Search for the cell housing the specified text and yield its [x, y] center coordinate. 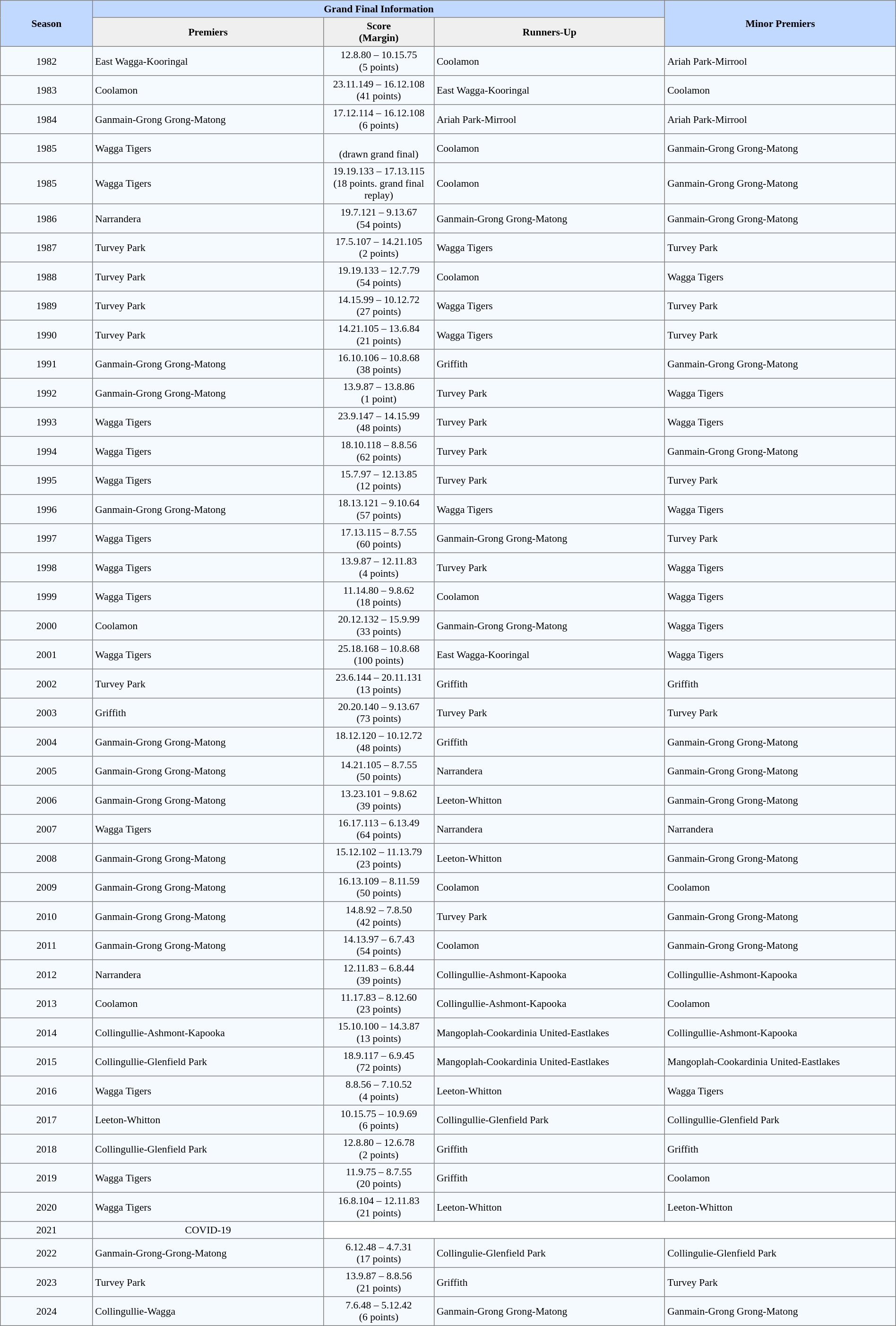
20.20.140 – 9.13.67(73 points) [379, 713]
1998 [46, 567]
8.8.56 – 7.10.52(4 points) [379, 1091]
1982 [46, 61]
Minor Premiers [780, 24]
16.10.106 – 10.8.68(38 points) [379, 364]
Ganmain-Grong-Grong-Matong [208, 1253]
16.8.104 – 12.11.83(21 points) [379, 1207]
2017 [46, 1120]
1986 [46, 218]
Score(Margin) [379, 32]
15.10.100 – 14.3.87(13 points) [379, 1032]
1984 [46, 119]
1996 [46, 509]
14.21.105 – 8.7.55(50 points) [379, 771]
23.11.149 – 16.12.108(41 points) [379, 90]
12.11.83 – 6.8.44(39 points) [379, 974]
11.17.83 – 8.12.60(23 points) [379, 1004]
18.13.121 – 9.10.64(57 points) [379, 509]
1990 [46, 335]
6.12.48 – 4.7.31(17 points) [379, 1253]
2002 [46, 684]
17.5.107 – 14.21.105(2 points) [379, 248]
11.14.80 – 9.8.62(18 points) [379, 597]
2016 [46, 1091]
2020 [46, 1207]
2006 [46, 800]
2024 [46, 1311]
2005 [46, 771]
16.17.113 – 6.13.49(64 points) [379, 829]
1989 [46, 306]
2022 [46, 1253]
1993 [46, 422]
1999 [46, 597]
13.23.101 – 9.8.62(39 points) [379, 800]
19.7.121 – 9.13.67(54 points) [379, 218]
17.13.115 – 8.7.55(60 points) [379, 538]
14.15.99 – 10.12.72(27 points) [379, 306]
Season [46, 24]
2001 [46, 655]
2023 [46, 1282]
2003 [46, 713]
14.8.92 – 7.8.50(42 points) [379, 916]
1997 [46, 538]
1995 [46, 480]
1992 [46, 393]
2011 [46, 945]
23.6.144 – 20.11.131(13 points) [379, 684]
17.12.114 – 16.12.108(6 points) [379, 119]
Runners-Up [550, 32]
Collingullie-Wagga [208, 1311]
12.8.80 – 12.6.78(2 points) [379, 1149]
1988 [46, 277]
25.18.168 – 10.8.68(100 points) [379, 655]
2007 [46, 829]
12.8.80 – 10.15.75(5 points) [379, 61]
2014 [46, 1032]
2018 [46, 1149]
Grand Final Information [379, 9]
20.12.132 – 15.9.99(33 points) [379, 625]
15.7.97 – 12.13.85(12 points) [379, 480]
19.19.133 – 12.7.79(54 points) [379, 277]
16.13.109 – 8.11.59(50 points) [379, 887]
1991 [46, 364]
19.19.133 – 17.13.115(18 points. grand final replay) [379, 183]
18.12.120 – 10.12.72(48 points) [379, 742]
2015 [46, 1062]
2010 [46, 916]
7.6.48 – 5.12.42(6 points) [379, 1311]
2008 [46, 858]
2021 [46, 1230]
15.12.102 – 11.13.79(23 points) [379, 858]
1987 [46, 248]
2009 [46, 887]
18.10.118 – 8.8.56(62 points) [379, 451]
2012 [46, 974]
14.21.105 – 13.6.84(21 points) [379, 335]
18.9.117 – 6.9.45(72 points) [379, 1062]
2013 [46, 1004]
10.15.75 – 10.9.69(6 points) [379, 1120]
2019 [46, 1178]
13.9.87 – 13.8.86(1 point) [379, 393]
2004 [46, 742]
14.13.97 – 6.7.43(54 points) [379, 945]
1983 [46, 90]
13.9.87 – 8.8.56(21 points) [379, 1282]
(drawn grand final) [379, 148]
Premiers [208, 32]
11.9.75 – 8.7.55(20 points) [379, 1178]
23.9.147 – 14.15.99(48 points) [379, 422]
2000 [46, 625]
COVID-19 [208, 1230]
13.9.87 – 12.11.83(4 points) [379, 567]
1994 [46, 451]
